Determine the [X, Y] coordinate at the center of the cell enclosing the given text.  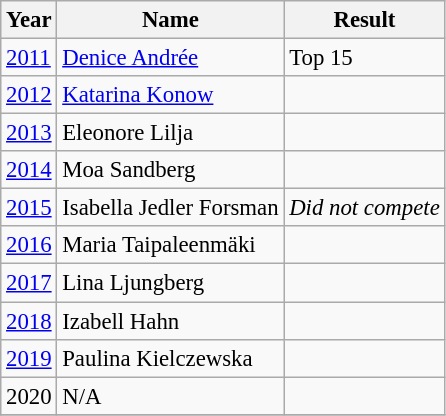
Katarina Konow [170, 95]
Did not compete [364, 208]
N/A [170, 396]
Name [170, 20]
2011 [29, 58]
Eleonore Lilja [170, 133]
Moa Sandberg [170, 170]
Lina Ljungberg [170, 283]
2014 [29, 170]
2015 [29, 208]
2016 [29, 245]
2019 [29, 358]
2012 [29, 95]
Izabell Hahn [170, 321]
2020 [29, 396]
Isabella Jedler Forsman [170, 208]
Result [364, 20]
2018 [29, 321]
2013 [29, 133]
Paulina Kielczewska [170, 358]
Top 15 [364, 58]
Year [29, 20]
Denice Andrée [170, 58]
2017 [29, 283]
Maria Taipaleenmäki [170, 245]
